For the text-containing cell, return its midpoint in [X, Y] coordinate format. 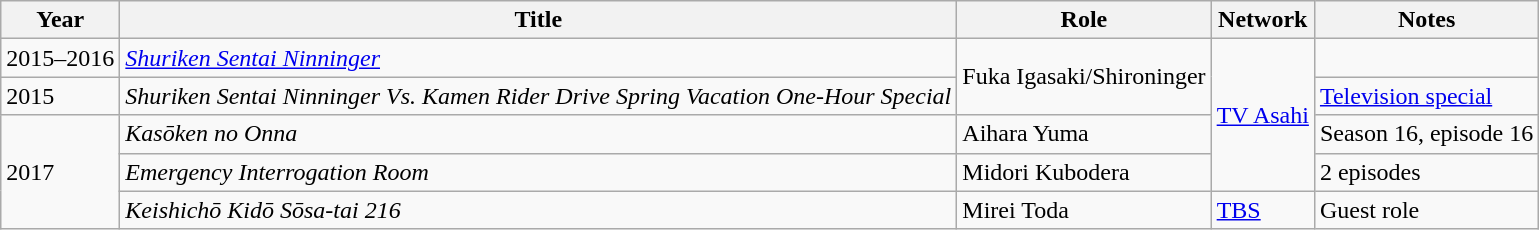
2 episodes [1426, 172]
Title [538, 20]
Emergency Interrogation Room [538, 172]
Television special [1426, 96]
2015 [60, 96]
Aihara Yuma [1084, 134]
Mirei Toda [1084, 210]
TV Asahi [1262, 115]
Shuriken Sentai Ninninger Vs. Kamen Rider Drive Spring Vacation One-Hour Special [538, 96]
Season 16, episode 16 [1426, 134]
Role [1084, 20]
TBS [1262, 210]
Kasōken no Onna [538, 134]
Guest role [1426, 210]
2015–2016 [60, 58]
Midori Kubodera [1084, 172]
Notes [1426, 20]
Network [1262, 20]
2017 [60, 172]
Shuriken Sentai Ninninger [538, 58]
Keishichō Kidō Sōsa-tai 216 [538, 210]
Year [60, 20]
Fuka Igasaki/Shironinger [1084, 77]
